Identify which cell holds the provided text, then report its (x, y) central coordinate. 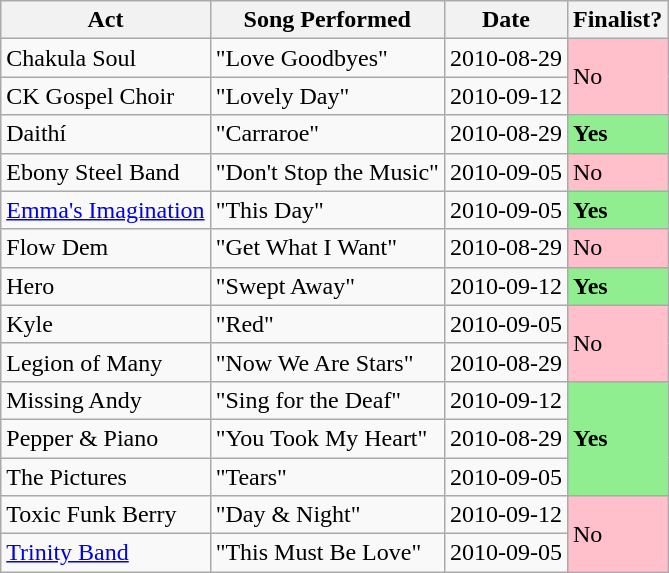
"Get What I Want" (327, 248)
Daithí (106, 134)
Missing Andy (106, 400)
Toxic Funk Berry (106, 515)
Kyle (106, 324)
Date (506, 20)
"Swept Away" (327, 286)
Hero (106, 286)
"This Must Be Love" (327, 553)
Pepper & Piano (106, 438)
"Day & Night" (327, 515)
Finalist? (617, 20)
Chakula Soul (106, 58)
Act (106, 20)
"Tears" (327, 477)
"Carraroe" (327, 134)
"Don't Stop the Music" (327, 172)
Legion of Many (106, 362)
Ebony Steel Band (106, 172)
The Pictures (106, 477)
"Lovely Day" (327, 96)
Flow Dem (106, 248)
"Sing for the Deaf" (327, 400)
Trinity Band (106, 553)
Emma's Imagination (106, 210)
"Now We Are Stars" (327, 362)
"You Took My Heart" (327, 438)
"This Day" (327, 210)
"Love Goodbyes" (327, 58)
Song Performed (327, 20)
"Red" (327, 324)
CK Gospel Choir (106, 96)
